Extract the [X, Y] coordinate from the center of the cell holding the provided text.  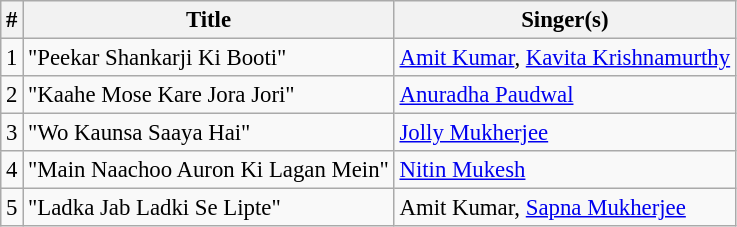
"Peekar Shankarji Ki Booti" [208, 58]
2 [12, 95]
"Ladka Jab Ladki Se Lipte" [208, 208]
"Kaahe Mose Kare Jora Jori" [208, 95]
Nitin Mukesh [564, 170]
Singer(s) [564, 20]
Jolly Mukherjee [564, 133]
Anuradha Paudwal [564, 95]
1 [12, 58]
Title [208, 20]
Amit Kumar, Kavita Krishnamurthy [564, 58]
3 [12, 133]
Amit Kumar, Sapna Mukherjee [564, 208]
5 [12, 208]
"Wo Kaunsa Saaya Hai" [208, 133]
"Main Naachoo Auron Ki Lagan Mein" [208, 170]
4 [12, 170]
# [12, 20]
